Determine the [x, y] coordinate at the center of the cell enclosing the given text.  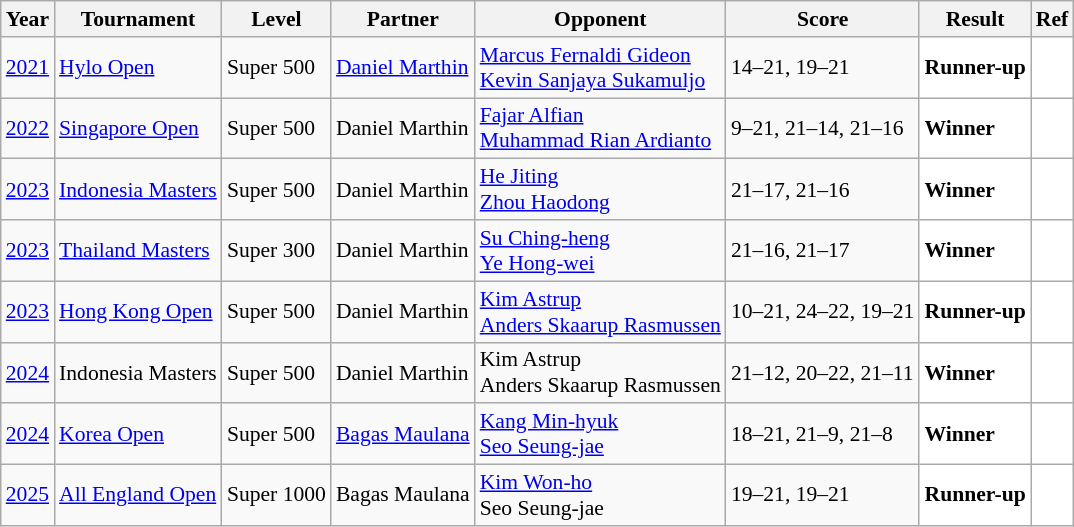
Tournament [138, 19]
14–21, 19–21 [823, 68]
Singapore Open [138, 128]
Kim Won-ho Seo Seung-jae [600, 496]
Fajar Alfian Muhammad Rian Ardianto [600, 128]
10–21, 24–22, 19–21 [823, 312]
Korea Open [138, 434]
Marcus Fernaldi Gideon Kevin Sanjaya Sukamuljo [600, 68]
2025 [28, 496]
21–12, 20–22, 21–11 [823, 372]
Partner [403, 19]
18–21, 21–9, 21–8 [823, 434]
Super 1000 [276, 496]
2021 [28, 68]
9–21, 21–14, 21–16 [823, 128]
Score [823, 19]
19–21, 19–21 [823, 496]
He Jiting Zhou Haodong [600, 190]
Result [974, 19]
Year [28, 19]
All England Open [138, 496]
21–16, 21–17 [823, 250]
Opponent [600, 19]
Ref [1052, 19]
Hong Kong Open [138, 312]
21–17, 21–16 [823, 190]
Su Ching-heng Ye Hong-wei [600, 250]
Kang Min-hyuk Seo Seung-jae [600, 434]
2022 [28, 128]
Level [276, 19]
Super 300 [276, 250]
Thailand Masters [138, 250]
Hylo Open [138, 68]
